Identify which cell holds the provided text, then report its [X, Y] central coordinate. 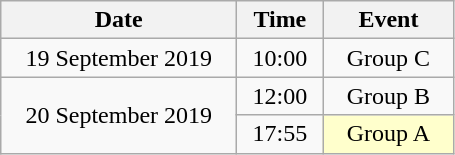
12:00 [280, 96]
Date [119, 20]
Group A [388, 134]
Group C [388, 58]
19 September 2019 [119, 58]
20 September 2019 [119, 115]
17:55 [280, 134]
Event [388, 20]
10:00 [280, 58]
Time [280, 20]
Group B [388, 96]
